Output the [x, y] coordinate of the center of the cell containing the given text.  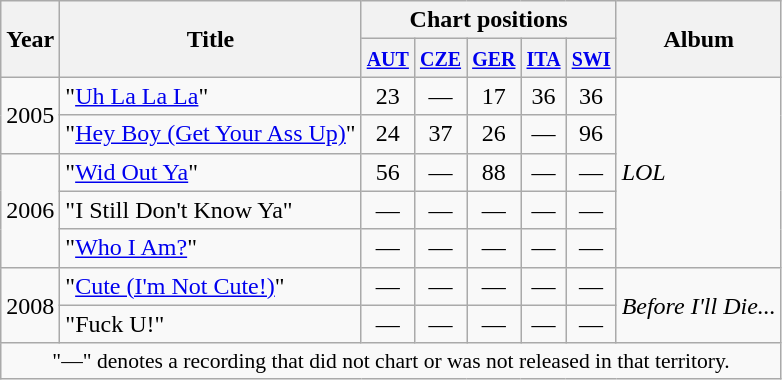
CZE [440, 58]
Title [210, 39]
17 [494, 96]
Year [30, 39]
2005 [30, 115]
23 [388, 96]
"Hey Boy (Get Your Ass Up)" [210, 134]
88 [494, 172]
"Wid Out Ya" [210, 172]
Chart positions [488, 20]
"Cute (I'm Not Cute!)" [210, 286]
"Fuck U!" [210, 324]
AUT [388, 58]
"Uh La La La" [210, 96]
LOL [698, 172]
2008 [30, 305]
37 [440, 134]
96 [591, 134]
Album [698, 39]
24 [388, 134]
56 [388, 172]
ITA [544, 58]
GER [494, 58]
26 [494, 134]
2006 [30, 210]
SWI [591, 58]
Before I'll Die... [698, 305]
"I Still Don't Know Ya" [210, 210]
"—" denotes a recording that did not chart or was not released in that territory. [392, 361]
"Who I Am?" [210, 248]
